Return the (X, Y) coordinate for the center point of the cell that contains the specified text.  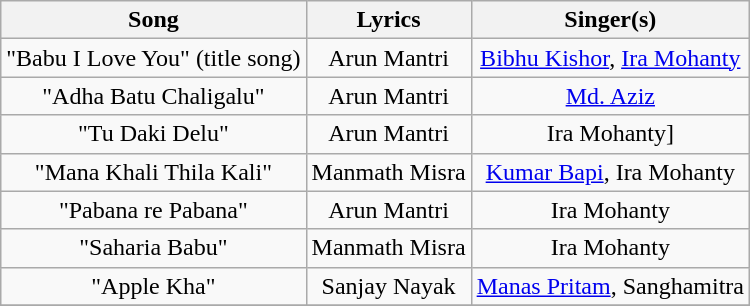
"Mana Khali Thila Kali" (154, 172)
Lyrics (388, 20)
"Adha Batu Chaligalu" (154, 96)
Kumar Bapi, Ira Mohanty (610, 172)
Md. Aziz (610, 96)
"Tu Daki Delu" (154, 134)
Ira Mohanty] (610, 134)
Sanjay Nayak (388, 286)
Manas Pritam, Sanghamitra (610, 286)
Song (154, 20)
"Apple Kha" (154, 286)
Bibhu Kishor, Ira Mohanty (610, 58)
"Saharia Babu" (154, 248)
Singer(s) (610, 20)
"Pabana re Pabana" (154, 210)
"Babu I Love You" (title song) (154, 58)
